From the cell containing the given text, extract its center point as (X, Y) coordinate. 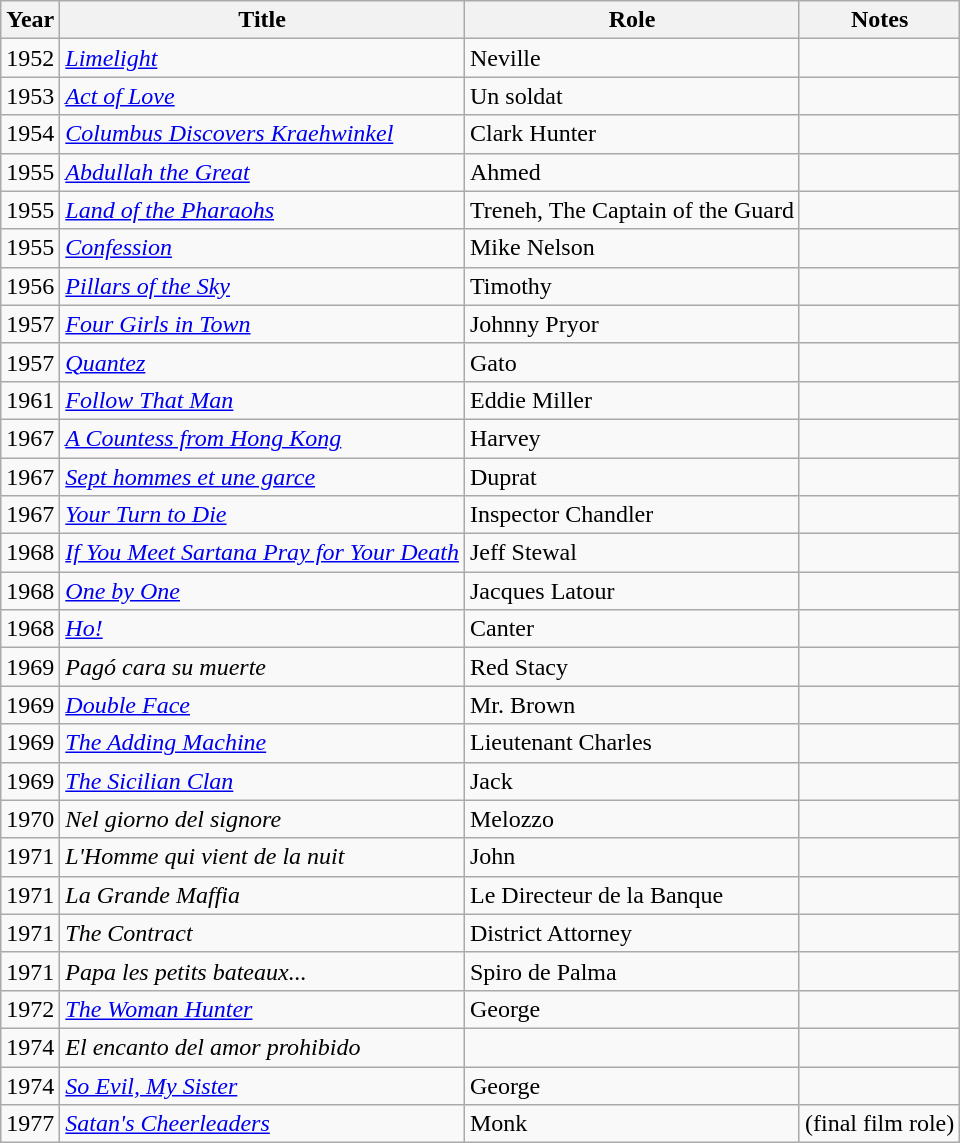
1977 (30, 1124)
Inspector Chandler (632, 515)
1961 (30, 400)
The Contract (262, 933)
The Sicilian Clan (262, 781)
Clark Hunter (632, 134)
1954 (30, 134)
Pagó cara su muerte (262, 667)
Role (632, 20)
1972 (30, 1009)
Act of Love (262, 96)
Satan's Cheerleaders (262, 1124)
The Adding Machine (262, 743)
La Grande Maffia (262, 895)
Abdullah the Great (262, 172)
Monk (632, 1124)
Jeff Stewal (632, 553)
If You Meet Sartana Pray for Your Death (262, 553)
Ho! (262, 629)
1956 (30, 286)
Canter (632, 629)
Duprat (632, 477)
Columbus Discovers Kraehwinkel (262, 134)
Johnny Pryor (632, 324)
Le Directeur de la Banque (632, 895)
Confession (262, 248)
John (632, 857)
Follow That Man (262, 400)
L'Homme qui vient de la nuit (262, 857)
Double Face (262, 705)
Year (30, 20)
Pillars of the Sky (262, 286)
Jacques Latour (632, 591)
Sept hommes et une garce (262, 477)
Neville (632, 58)
Nel giorno del signore (262, 819)
Harvey (632, 438)
Mike Nelson (632, 248)
Spiro de Palma (632, 971)
Jack (632, 781)
Ahmed (632, 172)
Gato (632, 362)
El encanto del amor prohibido (262, 1047)
Un soldat (632, 96)
Quantez (262, 362)
Eddie Miller (632, 400)
Title (262, 20)
(final film role) (879, 1124)
Notes (879, 20)
A Countess from Hong Kong (262, 438)
Timothy (632, 286)
Your Turn to Die (262, 515)
Red Stacy (632, 667)
The Woman Hunter (262, 1009)
Melozzo (632, 819)
Mr. Brown (632, 705)
So Evil, My Sister (262, 1085)
Four Girls in Town (262, 324)
1970 (30, 819)
Papa les petits bateaux... (262, 971)
Treneh, The Captain of the Guard (632, 210)
1953 (30, 96)
1952 (30, 58)
District Attorney (632, 933)
Lieutenant Charles (632, 743)
One by One (262, 591)
Limelight (262, 58)
Land of the Pharaohs (262, 210)
